Locate the cell with the specified text and output its [X, Y] center coordinate. 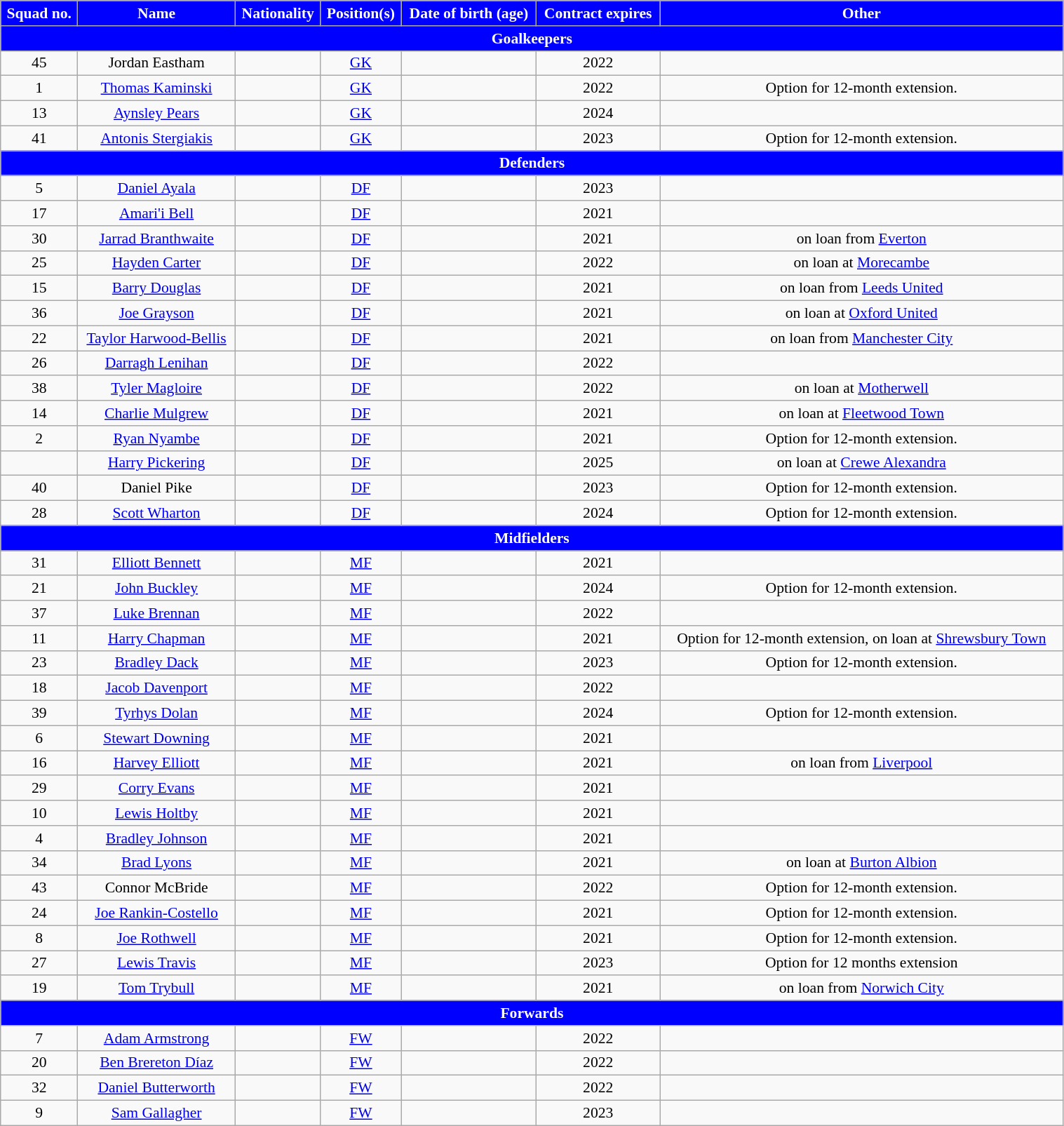
Taylor Harwood-Bellis [157, 338]
29 [39, 789]
Lewis Travis [157, 963]
Ryan Nyambe [157, 438]
Daniel Pike [157, 488]
on loan from Liverpool [861, 763]
Harry Pickering [157, 463]
Joe Grayson [157, 314]
43 [39, 888]
Daniel Butterworth [157, 1088]
Nationality [278, 13]
34 [39, 863]
36 [39, 314]
on loan from Everton [861, 239]
Jacob Davenport [157, 688]
6 [39, 738]
31 [39, 563]
13 [39, 114]
Forwards [532, 1013]
2 [39, 438]
26 [39, 363]
Sam Gallagher [157, 1113]
Thomas Kaminski [157, 88]
Option for 12-month extension, on loan at Shrewsbury Town [861, 638]
Defenders [532, 163]
Hayden Carter [157, 263]
on loan at Oxford United [861, 314]
19 [39, 988]
22 [39, 338]
37 [39, 613]
Elliott Bennett [157, 563]
Stewart Downing [157, 738]
21 [39, 589]
Bradley Johnson [157, 838]
Adam Armstrong [157, 1038]
Daniel Ayala [157, 189]
25 [39, 263]
5 [39, 189]
on loan at Morecambe [861, 263]
Tyler Magloire [157, 389]
on loan at Fleetwood Town [861, 413]
11 [39, 638]
Jordan Eastham [157, 63]
John Buckley [157, 589]
16 [39, 763]
Lewis Holtby [157, 813]
on loan at Burton Albion [861, 863]
Date of birth (age) [469, 13]
Antonis Stergiakis [157, 138]
15 [39, 288]
7 [39, 1038]
on loan from Norwich City [861, 988]
Corry Evans [157, 789]
Darragh Lenihan [157, 363]
Charlie Mulgrew [157, 413]
Harry Chapman [157, 638]
Joe Rothwell [157, 938]
on loan at Motherwell [861, 389]
27 [39, 963]
10 [39, 813]
28 [39, 514]
on loan at Crewe Alexandra [861, 463]
Goalkeepers [532, 39]
Connor McBride [157, 888]
Brad Lyons [157, 863]
40 [39, 488]
1 [39, 88]
Name [157, 13]
Other [861, 13]
Amari'i Bell [157, 213]
18 [39, 688]
Joe Rankin-Costello [157, 913]
38 [39, 389]
2025 [598, 463]
23 [39, 663]
17 [39, 213]
on loan from Leeds United [861, 288]
4 [39, 838]
Position(s) [361, 13]
Jarrad Branthwaite [157, 239]
Ben Brereton Díaz [157, 1063]
24 [39, 913]
Contract expires [598, 13]
9 [39, 1113]
45 [39, 63]
Midfielders [532, 538]
Scott Wharton [157, 514]
Squad no. [39, 13]
Tom Trybull [157, 988]
39 [39, 713]
8 [39, 938]
Option for 12 months extension [861, 963]
Tyrhys Dolan [157, 713]
32 [39, 1088]
30 [39, 239]
20 [39, 1063]
Luke Brennan [157, 613]
41 [39, 138]
on loan from Manchester City [861, 338]
Barry Douglas [157, 288]
Aynsley Pears [157, 114]
Bradley Dack [157, 663]
Harvey Elliott [157, 763]
14 [39, 413]
